For the text-containing cell, return its midpoint in [x, y] coordinate format. 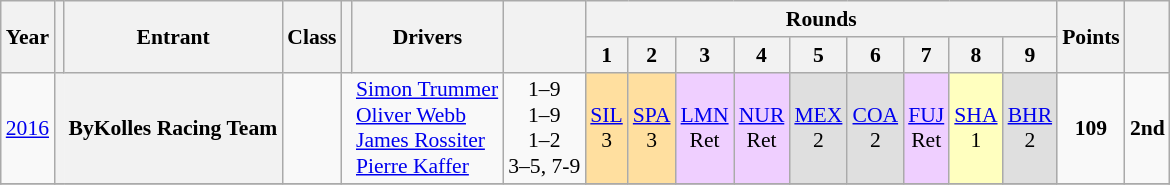
9 [1030, 55]
SPA3 [652, 128]
109 [1091, 128]
7 [926, 55]
2nd [1148, 128]
3 [705, 55]
NURRet [762, 128]
LMNRet [705, 128]
6 [875, 55]
FUJRet [926, 128]
SIL3 [606, 128]
Points [1091, 36]
Year [28, 36]
1 [606, 55]
Class [312, 36]
ByKolles Racing Team [173, 128]
2 [652, 55]
MEX2 [818, 128]
1–91–91–23–5, 7-9 [544, 128]
8 [976, 55]
Simon TrummerOliver WebbJames RossiterPierre Kaffer [428, 128]
Rounds [821, 19]
2016 [28, 128]
SHA1 [976, 128]
COA2 [875, 128]
5 [818, 55]
Drivers [428, 36]
BHR2 [1030, 128]
Entrant [173, 36]
4 [762, 55]
